Output the (x, y) coordinate of the center of the cell containing the given text.  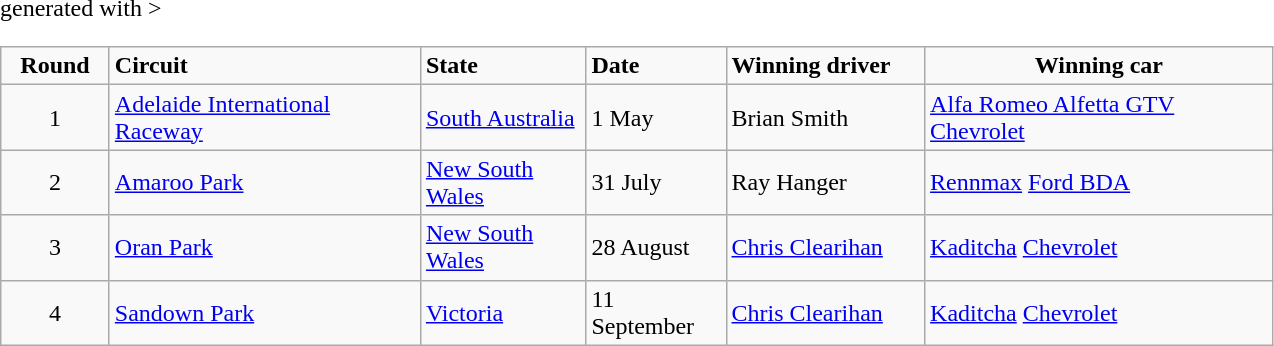
South Australia (503, 118)
1 May (656, 118)
Rennmax Ford BDA (1100, 182)
1 (56, 118)
Alfa Romeo Alfetta GTV Chevrolet (1100, 118)
Sandown Park (264, 312)
Date (656, 66)
Winning driver (826, 66)
Round (56, 66)
Adelaide International Raceway (264, 118)
28 August (656, 248)
Brian Smith (826, 118)
Ray Hanger (826, 182)
2 (56, 182)
Amaroo Park (264, 182)
Winning car (1100, 66)
3 (56, 248)
Victoria (503, 312)
11 September (656, 312)
State (503, 66)
Oran Park (264, 248)
4 (56, 312)
31 July (656, 182)
Circuit (264, 66)
